Return the (X, Y) coordinate for the center point of the cell that contains the specified text.  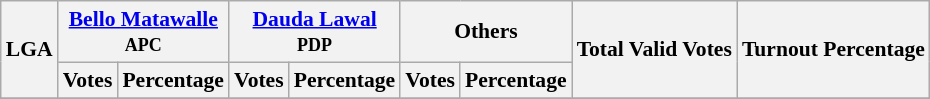
Others (486, 32)
Bello MatawalleAPC (144, 32)
LGA (30, 50)
Turnout Percentage (834, 50)
Dauda LawalPDP (314, 32)
Total Valid Votes (654, 50)
